Pinpoint the cell where the given text exists, returning its [X, Y] midpoint coordinate. 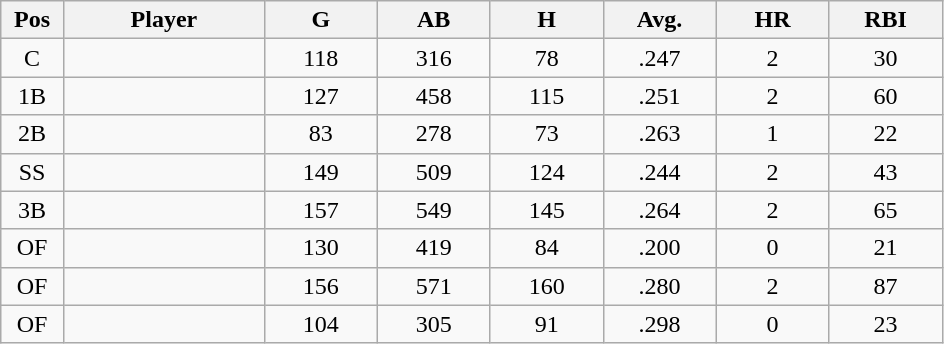
145 [546, 210]
Avg. [660, 20]
.298 [660, 324]
1B [32, 96]
H [546, 20]
G [320, 20]
83 [320, 134]
149 [320, 172]
3B [32, 210]
65 [886, 210]
.200 [660, 248]
130 [320, 248]
124 [546, 172]
104 [320, 324]
84 [546, 248]
Pos [32, 20]
Player [164, 20]
23 [886, 324]
115 [546, 96]
509 [434, 172]
.244 [660, 172]
571 [434, 286]
419 [434, 248]
.251 [660, 96]
127 [320, 96]
22 [886, 134]
HR [772, 20]
AB [434, 20]
549 [434, 210]
60 [886, 96]
316 [434, 58]
78 [546, 58]
157 [320, 210]
.263 [660, 134]
.264 [660, 210]
.247 [660, 58]
87 [886, 286]
160 [546, 286]
156 [320, 286]
30 [886, 58]
118 [320, 58]
21 [886, 248]
73 [546, 134]
1 [772, 134]
RBI [886, 20]
305 [434, 324]
C [32, 58]
43 [886, 172]
SS [32, 172]
.280 [660, 286]
458 [434, 96]
278 [434, 134]
91 [546, 324]
2B [32, 134]
